Detect which cell encompasses the target text, then output its (X, Y) center coordinate. 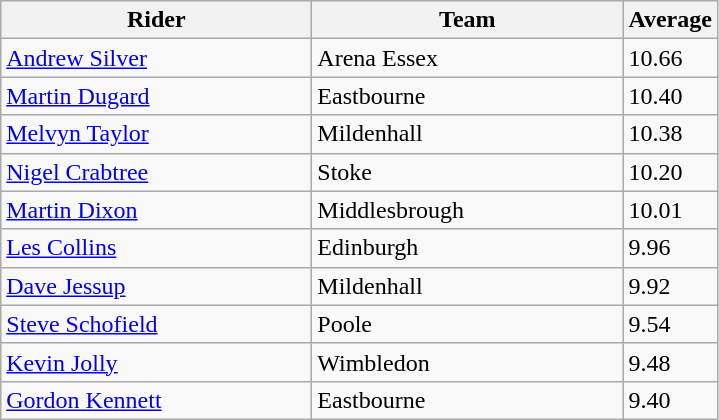
9.96 (670, 248)
Steve Schofield (156, 324)
Andrew Silver (156, 58)
Edinburgh (468, 248)
Martin Dugard (156, 96)
Gordon Kennett (156, 400)
Wimbledon (468, 362)
Middlesbrough (468, 210)
Melvyn Taylor (156, 134)
Arena Essex (468, 58)
10.20 (670, 172)
Martin Dixon (156, 210)
9.40 (670, 400)
9.48 (670, 362)
9.92 (670, 286)
Dave Jessup (156, 286)
Team (468, 20)
10.66 (670, 58)
Kevin Jolly (156, 362)
10.01 (670, 210)
Les Collins (156, 248)
9.54 (670, 324)
10.38 (670, 134)
Stoke (468, 172)
Rider (156, 20)
Average (670, 20)
10.40 (670, 96)
Nigel Crabtree (156, 172)
Poole (468, 324)
